For the text-containing cell, return its midpoint in [X, Y] coordinate format. 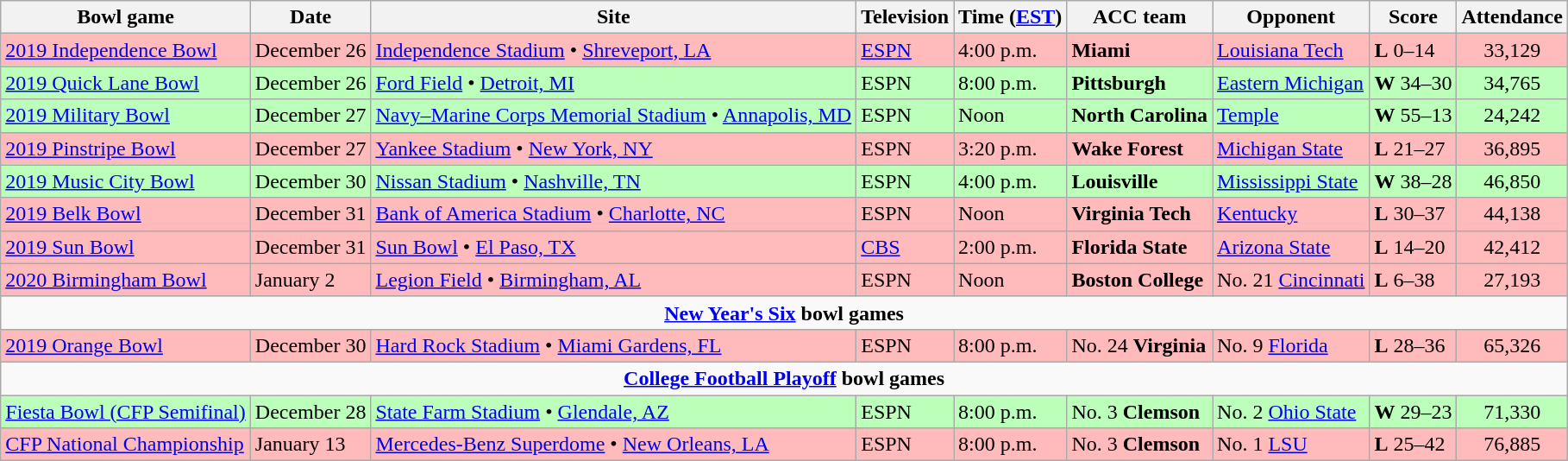
L 0–14 [1413, 50]
Mercedes-Benz Superdome • New Orleans, LA [614, 445]
Nissan Stadium • Nashville, TN [614, 181]
44,138 [1512, 214]
33,129 [1512, 50]
Ford Field • Detroit, MI [614, 83]
Television [906, 17]
Bank of America Stadium • Charlotte, NC [614, 214]
Temple [1291, 116]
No. 2 Ohio State [1291, 412]
Navy–Marine Corps Memorial Stadium • Annapolis, MD [614, 116]
Kentucky [1291, 214]
3:20 p.m. [1011, 148]
CFP National Championship [126, 445]
Attendance [1512, 17]
Louisville [1140, 181]
Yankee Stadium • New York, NY [614, 148]
65,326 [1512, 345]
CBS [906, 247]
Bowl game [126, 17]
College Football Playoff bowl games [785, 378]
Sun Bowl • El Paso, TX [614, 247]
Site [614, 17]
2:00 p.m. [1011, 247]
W 29–23 [1413, 412]
Florida State [1140, 247]
No. 1 LSU [1291, 445]
2019 Military Bowl [126, 116]
46,850 [1512, 181]
New Year's Six bowl games [785, 313]
Hard Rock Stadium • Miami Gardens, FL [614, 345]
Fiesta Bowl (CFP Semifinal) [126, 412]
42,412 [1512, 247]
Pittsburgh [1140, 83]
January 13 [310, 445]
24,242 [1512, 116]
North Carolina [1140, 116]
2019 Independence Bowl [126, 50]
No. 24 Virginia [1140, 345]
January 2 [310, 280]
Arizona State [1291, 247]
76,885 [1512, 445]
L 14–20 [1413, 247]
2020 Birmingham Bowl [126, 280]
Louisiana Tech [1291, 50]
L 28–36 [1413, 345]
December 28 [310, 412]
2019 Belk Bowl [126, 214]
2019 Pinstripe Bowl [126, 148]
71,330 [1512, 412]
Time (EST) [1011, 17]
No. 9 Florida [1291, 345]
Legion Field • Birmingham, AL [614, 280]
Opponent [1291, 17]
2019 Orange Bowl [126, 345]
Independence Stadium • Shreveport, LA [614, 50]
Wake Forest [1140, 148]
W 55–13 [1413, 116]
Mississippi State [1291, 181]
27,193 [1512, 280]
L 6–38 [1413, 280]
ACC team [1140, 17]
Score [1413, 17]
Michigan State [1291, 148]
L 30–37 [1413, 214]
State Farm Stadium • Glendale, AZ [614, 412]
2019 Quick Lane Bowl [126, 83]
2019 Music City Bowl [126, 181]
Boston College [1140, 280]
2019 Sun Bowl [126, 247]
No. 21 Cincinnati [1291, 280]
W 34–30 [1413, 83]
34,765 [1512, 83]
36,895 [1512, 148]
Virginia Tech [1140, 214]
W 38–28 [1413, 181]
Eastern Michigan [1291, 83]
L 21–27 [1413, 148]
Date [310, 17]
Miami [1140, 50]
L 25–42 [1413, 445]
